Extract the (X, Y) coordinate from the center of the cell holding the provided text.  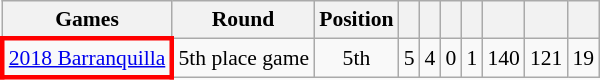
19 (583, 58)
4 (430, 58)
5th place game (243, 58)
0 (450, 58)
2018 Barranquilla (87, 58)
5th (356, 58)
Round (243, 20)
Games (87, 20)
140 (504, 58)
1 (472, 58)
5 (410, 58)
121 (546, 58)
Position (356, 20)
